Pinpoint the cell where the given text exists, returning its [X, Y] midpoint coordinate. 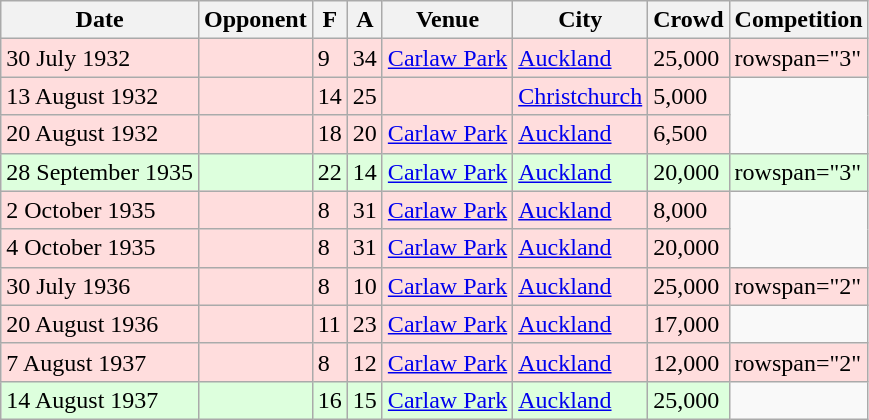
20 August 1932 [100, 134]
20 August 1936 [100, 324]
8,000 [688, 210]
6,500 [688, 134]
16 [330, 400]
Opponent [255, 20]
City [580, 20]
14 August 1937 [100, 400]
25 [364, 96]
5,000 [688, 96]
7 August 1937 [100, 362]
4 October 1935 [100, 248]
30 July 1936 [100, 286]
17,000 [688, 324]
20 [364, 134]
18 [330, 134]
13 August 1932 [100, 96]
F [330, 20]
22 [330, 172]
10 [364, 286]
11 [330, 324]
34 [364, 58]
Crowd [688, 20]
23 [364, 324]
Venue [447, 20]
Date [100, 20]
Competition [798, 20]
28 September 1935 [100, 172]
12 [364, 362]
9 [330, 58]
12,000 [688, 362]
2 October 1935 [100, 210]
Christchurch [580, 96]
A [364, 20]
30 July 1932 [100, 58]
15 [364, 400]
